Output the (x, y) coordinate of the center of the cell containing the given text.  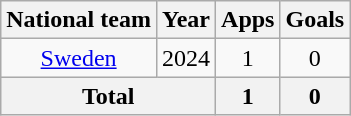
Goals (315, 20)
Year (186, 20)
Total (108, 96)
Sweden (79, 58)
2024 (186, 58)
Apps (248, 20)
National team (79, 20)
